Identify which cell holds the provided text, then report its (X, Y) central coordinate. 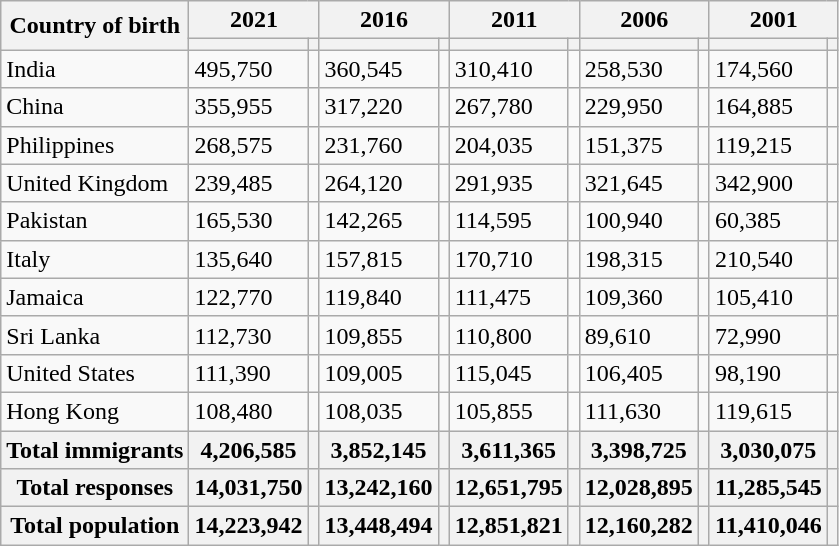
United Kingdom (95, 183)
111,630 (638, 411)
100,940 (638, 221)
258,530 (638, 69)
106,405 (638, 373)
310,410 (508, 69)
4,206,585 (248, 449)
135,640 (248, 259)
164,885 (768, 107)
2001 (774, 20)
109,855 (378, 335)
14,223,942 (248, 526)
60,385 (768, 221)
142,265 (378, 221)
72,990 (768, 335)
108,480 (248, 411)
Sri Lanka (95, 335)
229,950 (638, 107)
114,595 (508, 221)
12,851,821 (508, 526)
India (95, 69)
105,855 (508, 411)
United States (95, 373)
231,760 (378, 145)
109,005 (378, 373)
Italy (95, 259)
12,651,795 (508, 488)
2021 (254, 20)
210,540 (768, 259)
268,575 (248, 145)
264,120 (378, 183)
109,360 (638, 297)
157,815 (378, 259)
111,475 (508, 297)
355,955 (248, 107)
291,935 (508, 183)
3,611,365 (508, 449)
3,030,075 (768, 449)
2016 (384, 20)
108,035 (378, 411)
3,852,145 (378, 449)
14,031,750 (248, 488)
239,485 (248, 183)
119,615 (768, 411)
Total population (95, 526)
Total responses (95, 488)
12,160,282 (638, 526)
105,410 (768, 297)
115,045 (508, 373)
198,315 (638, 259)
3,398,725 (638, 449)
267,780 (508, 107)
112,730 (248, 335)
13,448,494 (378, 526)
110,800 (508, 335)
2011 (514, 20)
Total immigrants (95, 449)
13,242,160 (378, 488)
204,035 (508, 145)
321,645 (638, 183)
360,545 (378, 69)
Pakistan (95, 221)
98,190 (768, 373)
Jamaica (95, 297)
Hong Kong (95, 411)
Philippines (95, 145)
342,900 (768, 183)
317,220 (378, 107)
122,770 (248, 297)
11,285,545 (768, 488)
89,610 (638, 335)
495,750 (248, 69)
119,215 (768, 145)
119,840 (378, 297)
2006 (644, 20)
165,530 (248, 221)
174,560 (768, 69)
China (95, 107)
111,390 (248, 373)
Country of birth (95, 26)
11,410,046 (768, 526)
170,710 (508, 259)
12,028,895 (638, 488)
151,375 (638, 145)
